For the text-containing cell, return its midpoint in (X, Y) coordinate format. 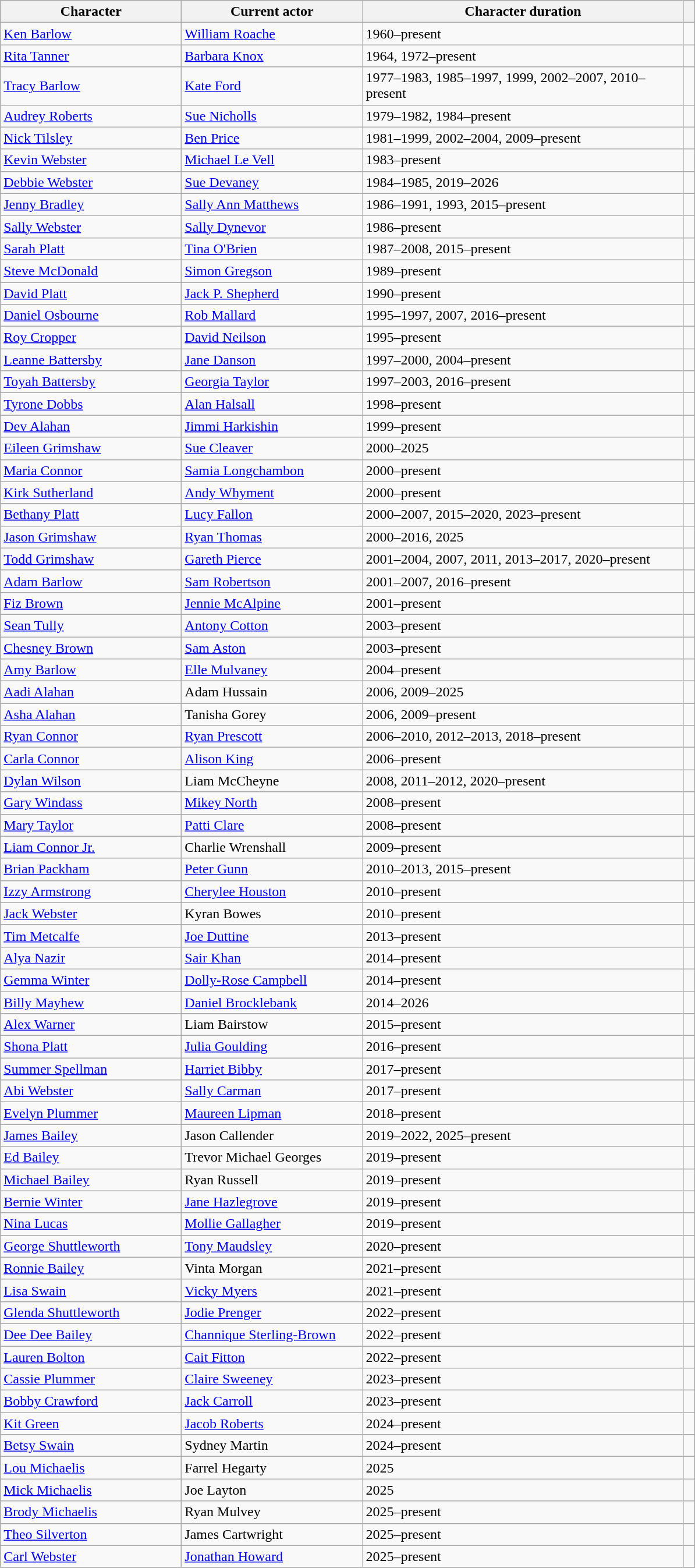
Ryan Mulvey (272, 1512)
Antony Cotton (272, 625)
Fiz Brown (91, 603)
Gareth Pierce (272, 559)
James Bailey (91, 1135)
Bethany Platt (91, 515)
Andy Whyment (272, 493)
2008, 2011–2012, 2020–present (523, 781)
Michael Bailey (91, 1180)
Alan Halsall (272, 404)
Adam Hussain (272, 692)
1997–2003, 2016–present (523, 382)
2015–present (523, 1025)
Cassie Plummer (91, 1379)
Evelyn Plummer (91, 1113)
Barbara Knox (272, 56)
Mikey North (272, 803)
Izzy Armstrong (91, 891)
Lauren Bolton (91, 1357)
Sally Ann Matthews (272, 204)
2016–present (523, 1047)
2000–2025 (523, 448)
Kit Green (91, 1424)
Claire Sweeney (272, 1379)
2020–present (523, 1246)
Lisa Swain (91, 1290)
Debbie Webster (91, 182)
1981–1999, 2002–2004, 2009–present (523, 138)
Dev Alahan (91, 426)
Jennie McAlpine (272, 603)
Farrel Hegarty (272, 1468)
Bobby Crawford (91, 1401)
Jimmi Harkishin (272, 426)
Aadi Alahan (91, 692)
Brody Michaelis (91, 1512)
Kirk Sutherland (91, 493)
Toyah Battersby (91, 382)
Sarah Platt (91, 249)
2001–2007, 2016–present (523, 581)
James Cartwright (272, 1534)
Peter Gunn (272, 869)
Jenny Bradley (91, 204)
Jack P. Shepherd (272, 293)
Character duration (523, 12)
1986–1991, 1993, 2015–present (523, 204)
Character (91, 12)
Jacob Roberts (272, 1424)
2010–2013, 2015–present (523, 869)
1998–present (523, 404)
Tim Metcalfe (91, 936)
1999–present (523, 426)
Ryan Connor (91, 737)
1987–2008, 2015–present (523, 249)
Vinta Morgan (272, 1268)
Joe Duttine (272, 936)
Maria Connor (91, 470)
Daniel Osbourne (91, 316)
1984–1985, 2019–2026 (523, 182)
Mary Taylor (91, 825)
2019–2022, 2025–present (523, 1135)
Cherylee Houston (272, 891)
Sally Dynevor (272, 226)
Summer Spellman (91, 1069)
Kyran Bowes (272, 914)
Patti Clare (272, 825)
Tina O'Brien (272, 249)
1997–2000, 2004–present (523, 360)
1990–present (523, 293)
Vicky Myers (272, 1290)
Shona Platt (91, 1047)
Jason Callender (272, 1135)
Tony Maudsley (272, 1246)
Julia Goulding (272, 1047)
Jack Webster (91, 914)
Carla Connor (91, 759)
Gary Windass (91, 803)
Georgia Taylor (272, 382)
Asha Alahan (91, 714)
1995–present (523, 338)
Sally Webster (91, 226)
Lou Michaelis (91, 1468)
Charlie Wrenshall (272, 847)
1986–present (523, 226)
Adam Barlow (91, 581)
Alison King (272, 759)
Sam Robertson (272, 581)
Brian Packham (91, 869)
Bernie Winter (91, 1202)
Theo Silverton (91, 1534)
1989–present (523, 271)
Ken Barlow (91, 34)
Billy Mayhew (91, 1002)
George Shuttleworth (91, 1246)
Jonathan Howard (272, 1556)
Kevin Webster (91, 160)
2006, 2009–2025 (523, 692)
Samia Longchambon (272, 470)
Dylan Wilson (91, 781)
Amy Barlow (91, 670)
Harriet Bibby (272, 1069)
Current actor (272, 12)
2004–present (523, 670)
Sue Cleaver (272, 448)
1983–present (523, 160)
Jodie Prenger (272, 1312)
Jane Danson (272, 360)
Mick Michaelis (91, 1490)
Sam Aston (272, 648)
Mollie Gallagher (272, 1224)
David Neilson (272, 338)
Sally Carman (272, 1091)
Jack Carroll (272, 1401)
Dolly-Rose Campbell (272, 980)
Joe Layton (272, 1490)
Roy Cropper (91, 338)
2000–2007, 2015–2020, 2023–present (523, 515)
Nick Tilsley (91, 138)
Alya Nazir (91, 958)
2000–2016, 2025 (523, 537)
2001–2004, 2007, 2011, 2013–2017, 2020–present (523, 559)
2009–present (523, 847)
Ronnie Bailey (91, 1268)
2006–present (523, 759)
1960–present (523, 34)
Glenda Shuttleworth (91, 1312)
Michael Le Vell (272, 160)
Sair Khan (272, 958)
Nina Lucas (91, 1224)
Betsy Swain (91, 1446)
Daniel Brocklebank (272, 1002)
Gemma Winter (91, 980)
Liam Bairstow (272, 1025)
Audrey Roberts (91, 116)
Ryan Thomas (272, 537)
Ryan Russell (272, 1180)
Ed Bailey (91, 1158)
Liam McCheyne (272, 781)
Sydney Martin (272, 1446)
Maureen Lipman (272, 1113)
Rita Tanner (91, 56)
1964, 1972–present (523, 56)
Tyrone Dobbs (91, 404)
Simon Gregson (272, 271)
2014–2026 (523, 1002)
Sue Nicholls (272, 116)
Jane Hazlegrove (272, 1202)
2001–present (523, 603)
Lucy Fallon (272, 515)
Steve McDonald (91, 271)
Kate Ford (272, 86)
Leanne Battersby (91, 360)
2006, 2009–present (523, 714)
Sue Devaney (272, 182)
Todd Grimshaw (91, 559)
1977–1983, 1985–1997, 1999, 2002–2007, 2010–present (523, 86)
Sean Tully (91, 625)
Tracy Barlow (91, 86)
William Roache (272, 34)
Cait Fitton (272, 1357)
David Platt (91, 293)
2018–present (523, 1113)
1979–1982, 1984–present (523, 116)
2006–2010, 2012–2013, 2018–present (523, 737)
Carl Webster (91, 1556)
Jason Grimshaw (91, 537)
Tanisha Gorey (272, 714)
Eileen Grimshaw (91, 448)
Alex Warner (91, 1025)
Chesney Brown (91, 648)
Rob Mallard (272, 316)
Liam Connor Jr. (91, 847)
Dee Dee Bailey (91, 1335)
Channique Sterling-Brown (272, 1335)
2013–present (523, 936)
Abi Webster (91, 1091)
Elle Mulvaney (272, 670)
Trevor Michael Georges (272, 1158)
Ryan Prescott (272, 737)
1995–1997, 2007, 2016–present (523, 316)
Ben Price (272, 138)
